From the cell containing the given text, extract its center point as (X, Y) coordinate. 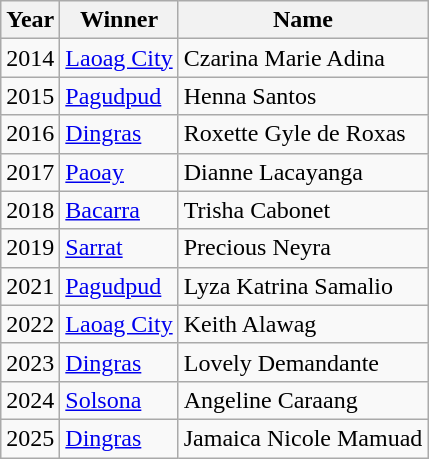
2024 (30, 400)
Year (30, 20)
2023 (30, 362)
Paoay (119, 172)
Solsona (119, 400)
Winner (119, 20)
2016 (30, 134)
Precious Neyra (303, 248)
2022 (30, 324)
Keith Alawag (303, 324)
Lyza Katrina Samalio (303, 286)
2015 (30, 96)
Name (303, 20)
Henna Santos (303, 96)
2017 (30, 172)
Angeline Caraang (303, 400)
Dianne Lacayanga (303, 172)
Lovely Demandante (303, 362)
Roxette Gyle de Roxas (303, 134)
Bacarra (119, 210)
2014 (30, 58)
2021 (30, 286)
Jamaica Nicole Mamuad (303, 438)
Trisha Cabonet (303, 210)
Sarrat (119, 248)
2019 (30, 248)
2018 (30, 210)
Czarina Marie Adina (303, 58)
2025 (30, 438)
